Pinpoint the cell where the given text exists, returning its (x, y) midpoint coordinate. 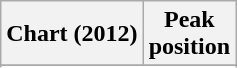
Chart (2012) (72, 34)
Peak position (189, 34)
